Identify which cell holds the provided text, then report its (X, Y) central coordinate. 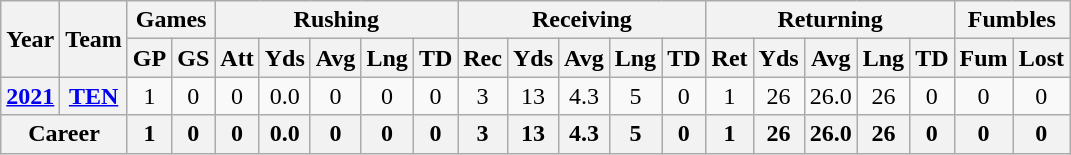
Rushing (336, 20)
Fumbles (1012, 20)
Team (94, 39)
Year (30, 39)
Games (170, 20)
Receiving (582, 20)
GP (149, 58)
Fum (984, 58)
Returning (830, 20)
Lost (1041, 58)
2021 (30, 96)
TEN (94, 96)
Career (64, 134)
GS (194, 58)
Rec (483, 58)
Att (237, 58)
Ret (730, 58)
